Locate the cell with the specified text and output its [X, Y] center coordinate. 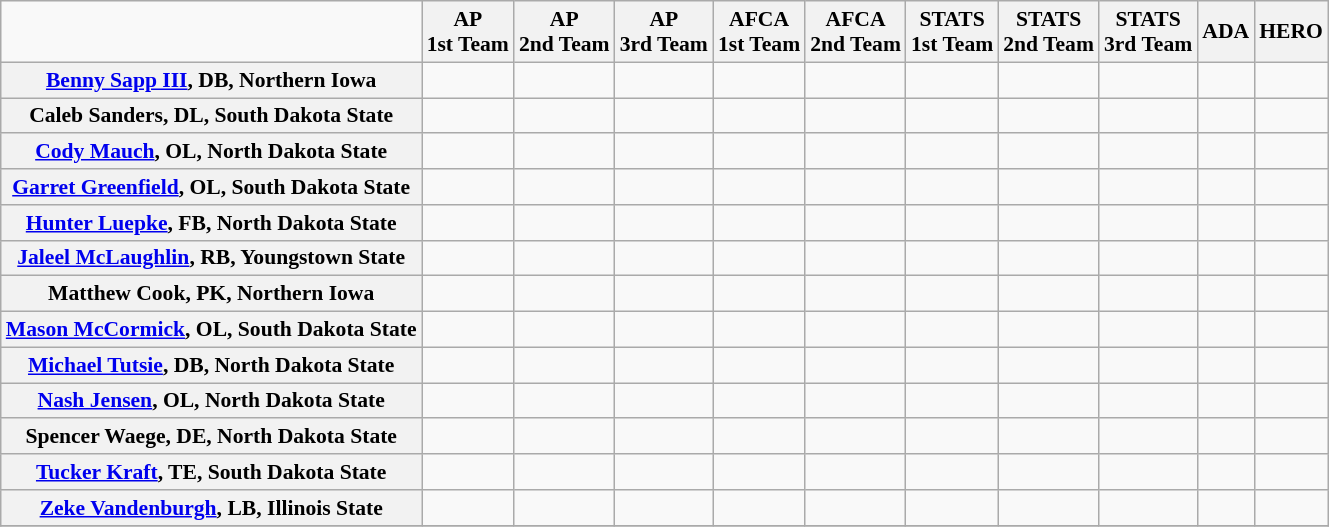
Zeke Vandenburgh, LB, Illinois State [212, 508]
Michael Tutsie, DB, North Dakota State [212, 365]
Mason McCormick, OL, South Dakota State [212, 330]
Jaleel McLaughlin, RB, Youngstown State [212, 258]
Matthew Cook, PK, Northern Iowa [212, 294]
STATS3rd Team [1148, 32]
AFCA2nd Team [856, 32]
ADA [1226, 32]
AP2nd Team [564, 32]
AP3rd Team [664, 32]
Benny Sapp III, DB, Northern Iowa [212, 80]
Hunter Luepke, FB, North Dakota State [212, 223]
STATS 1st Team [952, 32]
AP1st Team [468, 32]
STATS2nd Team [1048, 32]
AFCA1st Team [759, 32]
Spencer Waege, DE, North Dakota State [212, 437]
Cody Mauch, OL, North Dakota State [212, 152]
Tucker Kraft, TE, South Dakota State [212, 472]
HERO [1291, 32]
Caleb Sanders, DL, South Dakota State [212, 116]
Garret Greenfield, OL, South Dakota State [212, 187]
Nash Jensen, OL, North Dakota State [212, 401]
